Search for the cell housing the specified text and yield its [x, y] center coordinate. 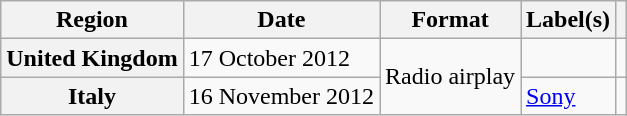
Radio airplay [450, 77]
16 November 2012 [281, 96]
United Kingdom [92, 58]
Italy [92, 96]
Date [281, 20]
Label(s) [568, 20]
Format [450, 20]
Region [92, 20]
17 October 2012 [281, 58]
Sony [568, 96]
